Find where the given text appears and provide that cell's center as [X, Y] coordinate. 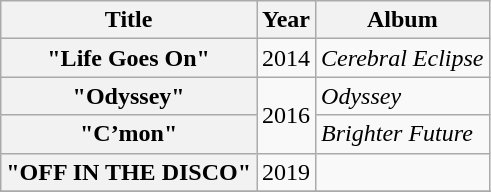
Title [129, 20]
Odyssey [402, 96]
Cerebral Eclipse [402, 58]
Album [402, 20]
Brighter Future [402, 134]
2016 [286, 115]
"Odyssey" [129, 96]
"OFF IN THE DISCO" [129, 172]
2019 [286, 172]
"Life Goes On" [129, 58]
"C’mon" [129, 134]
Year [286, 20]
2014 [286, 58]
